From the cell containing the given text, extract its center point as [X, Y] coordinate. 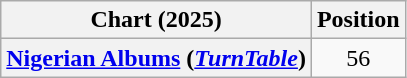
Chart (2025) [156, 20]
Nigerian Albums (TurnTable) [156, 58]
Position [358, 20]
56 [358, 58]
